Locate the cell with the specified text and output its (x, y) center coordinate. 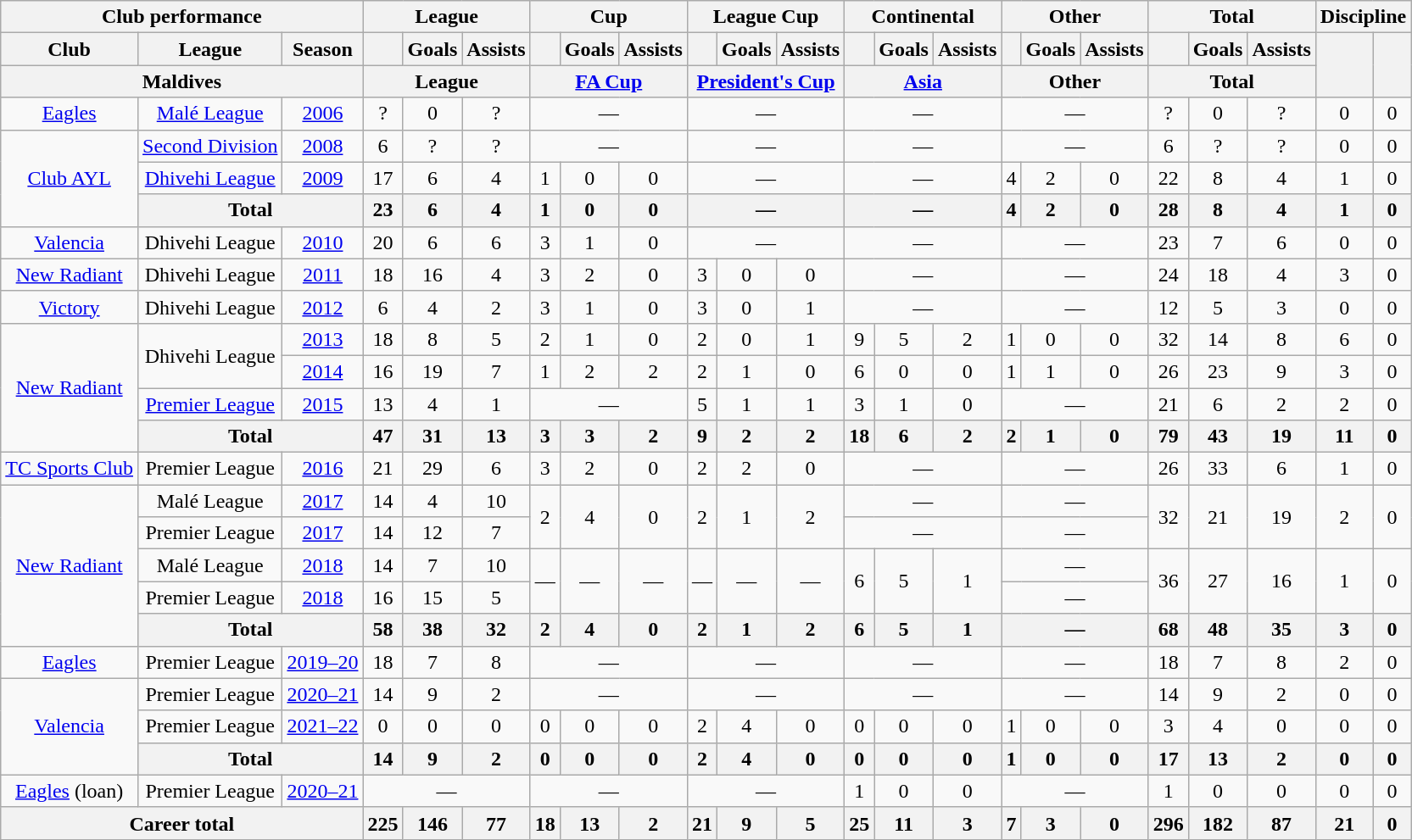
35 (1281, 630)
2014 (322, 371)
20 (383, 242)
36 (1169, 581)
Victory (70, 307)
29 (433, 469)
2011 (322, 275)
24 (1169, 275)
48 (1218, 630)
58 (383, 630)
Continental (923, 17)
146 (433, 823)
2021–22 (322, 726)
68 (1169, 630)
225 (383, 823)
Season (322, 49)
33 (1218, 469)
2006 (322, 114)
Club performance (181, 17)
79 (1169, 437)
296 (1169, 823)
Eagles (loan) (70, 791)
2016 (322, 469)
2015 (322, 404)
87 (1281, 823)
TC Sports Club (70, 469)
Asia (923, 81)
2010 (322, 242)
President's Cup (765, 81)
31 (433, 437)
77 (496, 823)
Career total (181, 823)
Second Division (210, 146)
Maldives (181, 81)
2012 (322, 307)
League Cup (765, 17)
2013 (322, 339)
47 (383, 437)
Cup (609, 17)
FA Cup (609, 81)
2009 (322, 178)
Discipline (1363, 17)
27 (1218, 581)
182 (1218, 823)
28 (1169, 210)
Club (70, 49)
2008 (322, 146)
2019–20 (322, 662)
38 (433, 630)
Club AYL (70, 178)
43 (1218, 437)
25 (860, 823)
22 (1169, 178)
15 (433, 598)
